Return the [x, y] coordinate for the center point of the cell that contains the specified text.  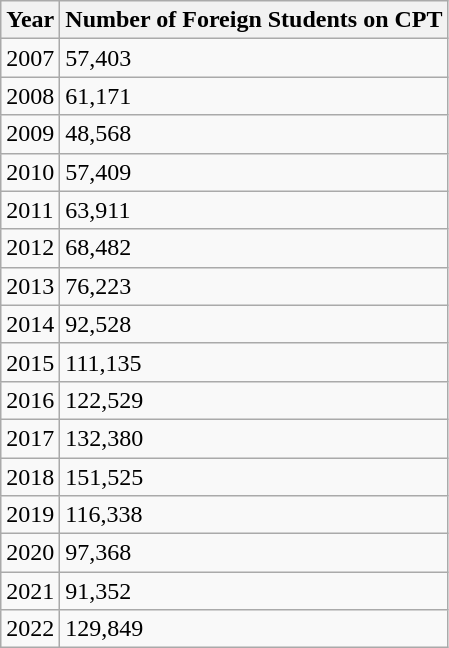
2019 [30, 515]
2008 [30, 96]
Year [30, 20]
57,403 [254, 58]
2012 [30, 248]
91,352 [254, 591]
2021 [30, 591]
2020 [30, 553]
151,525 [254, 477]
61,171 [254, 96]
2010 [30, 172]
2014 [30, 324]
48,568 [254, 134]
116,338 [254, 515]
2015 [30, 362]
2007 [30, 58]
122,529 [254, 400]
57,409 [254, 172]
76,223 [254, 286]
2011 [30, 210]
129,849 [254, 629]
Number of Foreign Students on CPT [254, 20]
2022 [30, 629]
111,135 [254, 362]
97,368 [254, 553]
2018 [30, 477]
2009 [30, 134]
68,482 [254, 248]
132,380 [254, 438]
92,528 [254, 324]
2016 [30, 400]
2017 [30, 438]
2013 [30, 286]
63,911 [254, 210]
